Search for the cell housing the specified text and yield its [X, Y] center coordinate. 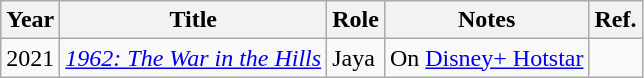
On Disney+ Hotstar [486, 58]
Jaya [356, 58]
1962: The War in the Hills [194, 58]
Title [194, 20]
Notes [486, 20]
2021 [30, 58]
Ref. [616, 20]
Year [30, 20]
Role [356, 20]
